Scan for the cell matching the given text and deliver its [x, y] coordinate at center. 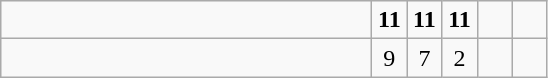
7 [424, 58]
2 [460, 58]
9 [390, 58]
